Pinpoint the cell where the given text exists, returning its (X, Y) midpoint coordinate. 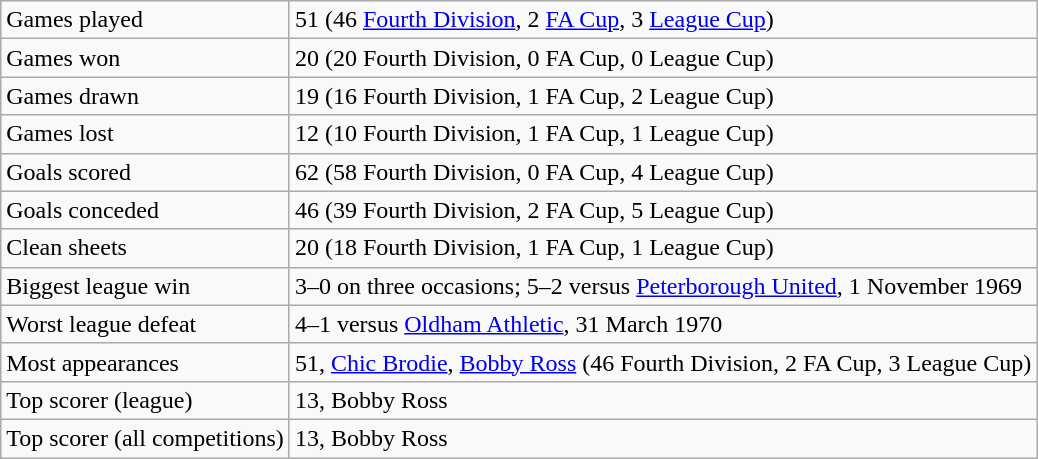
Worst league defeat (146, 324)
Games won (146, 58)
Goals conceded (146, 210)
12 (10 Fourth Division, 1 FA Cup, 1 League Cup) (662, 134)
51, Chic Brodie, Bobby Ross (46 Fourth Division, 2 FA Cup, 3 League Cup) (662, 362)
20 (20 Fourth Division, 0 FA Cup, 0 League Cup) (662, 58)
Games played (146, 20)
19 (16 Fourth Division, 1 FA Cup, 2 League Cup) (662, 96)
Games drawn (146, 96)
3–0 on three occasions; 5–2 versus Peterborough United, 1 November 1969 (662, 286)
4–1 versus Oldham Athletic, 31 March 1970 (662, 324)
46 (39 Fourth Division, 2 FA Cup, 5 League Cup) (662, 210)
Goals scored (146, 172)
Top scorer (all competitions) (146, 438)
Top scorer (league) (146, 400)
51 (46 Fourth Division, 2 FA Cup, 3 League Cup) (662, 20)
Most appearances (146, 362)
Clean sheets (146, 248)
20 (18 Fourth Division, 1 FA Cup, 1 League Cup) (662, 248)
Biggest league win (146, 286)
Games lost (146, 134)
62 (58 Fourth Division, 0 FA Cup, 4 League Cup) (662, 172)
